Extract the (x, y) coordinate from the center of the cell holding the provided text.  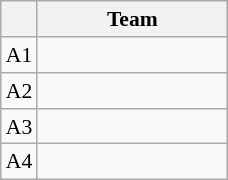
A2 (20, 91)
A4 (20, 162)
A1 (20, 55)
A3 (20, 126)
Team (132, 19)
